Search for the cell housing the specified text and yield its (x, y) center coordinate. 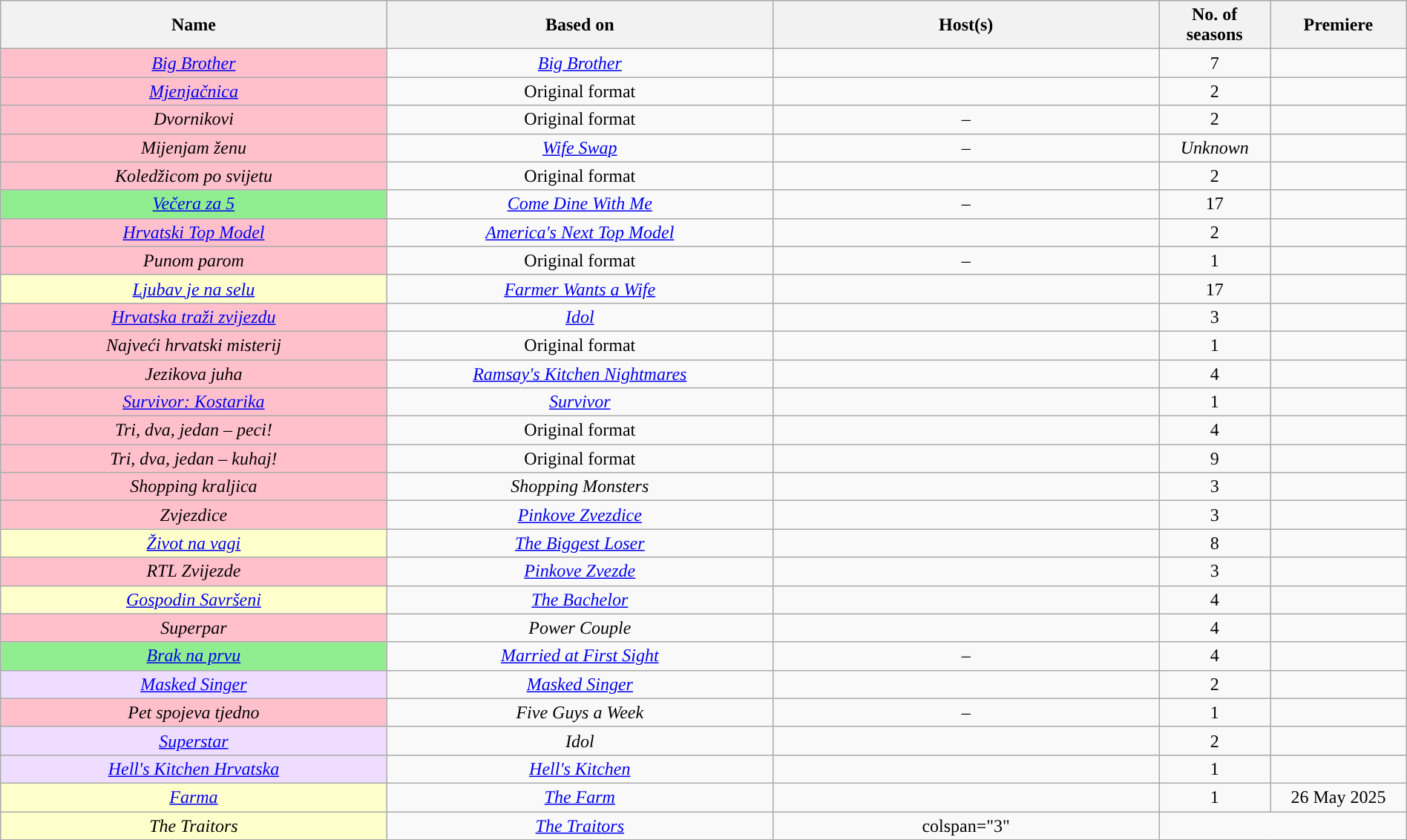
Punom parom (194, 260)
Pinkove Zvezde (580, 571)
Wife Swap (580, 148)
Five Guys a Week (580, 712)
Gospodin Savršeni (194, 600)
Brak na prvu (194, 656)
Mjenjačnica (194, 91)
Shopping Monsters (580, 487)
Ramsay's Kitchen Nightmares (580, 373)
Zvjezdice (194, 515)
Koledžicom po svijetu (194, 176)
Survivor (580, 402)
Hrvatski Top Model (194, 232)
Superpar (194, 628)
7 (1215, 63)
Pet spojeva tjedno (194, 712)
Tri, dva, jedan – peci! (194, 430)
Ljubav je na selu (194, 289)
Name (194, 25)
Power Couple (580, 628)
Farma (194, 797)
Host(s) (965, 25)
Shopping kraljica (194, 487)
Hell's Kitchen Hrvatska (194, 769)
Hrvatska traži zvijezdu (194, 317)
America's Next Top Model (580, 232)
Pinkove Zvezdice (580, 515)
Jezikova juha (194, 373)
Unknown (1215, 148)
The Biggest Loser (580, 543)
8 (1215, 543)
Večera za 5 (194, 204)
Married at First Sight (580, 656)
Hell's Kitchen (580, 769)
26 May 2025 (1339, 797)
Come Dine With Me (580, 204)
Tri, dva, jedan – kuhaj! (194, 459)
The Bachelor (580, 600)
Mijenjam ženu (194, 148)
Najveći hrvatski misterij (194, 345)
The Farm (580, 797)
Premiere (1339, 25)
Superstar (194, 741)
No. of seasons (1215, 25)
Farmer Wants a Wife (580, 289)
Based on (580, 25)
RTL Zvijezde (194, 571)
Dvornikovi (194, 119)
colspan="3" (965, 826)
Život na vagi (194, 543)
Survivor: Kostarika (194, 402)
9 (1215, 459)
